From the cell containing the given text, extract its center point as [x, y] coordinate. 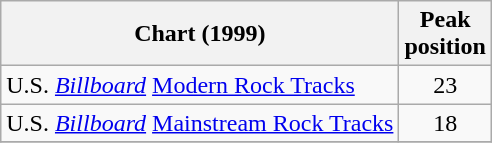
Chart (1999) [200, 34]
U.S. Billboard Modern Rock Tracks [200, 85]
18 [445, 123]
23 [445, 85]
U.S. Billboard Mainstream Rock Tracks [200, 123]
Peakposition [445, 34]
